For the text-containing cell, return its midpoint in (x, y) coordinate format. 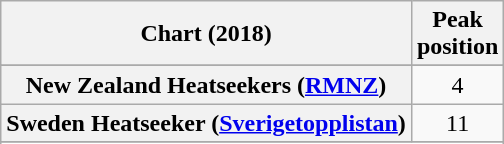
Sweden Heatseeker (Sverigetopplistan) (206, 123)
New Zealand Heatseekers (RMNZ) (206, 85)
Chart (2018) (206, 34)
11 (457, 123)
Peakposition (457, 34)
4 (457, 85)
